Provide the (x, y) coordinate of the cell's center where the given text is located.  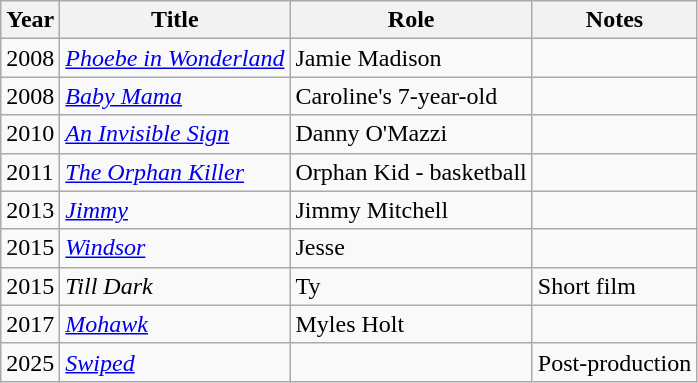
Orphan Kid - basketball (411, 172)
Swiped (175, 362)
Danny O'Mazzi (411, 134)
Jimmy Mitchell (411, 210)
An Invisible Sign (175, 134)
Caroline's 7-year-old (411, 96)
Baby Mama (175, 96)
Jesse (411, 248)
Myles Holt (411, 324)
Jamie Madison (411, 58)
Year (30, 20)
Role (411, 20)
Short film (614, 286)
Jimmy (175, 210)
2013 (30, 210)
2025 (30, 362)
Title (175, 20)
Phoebe in Wonderland (175, 58)
2010 (30, 134)
2017 (30, 324)
The Orphan Killer (175, 172)
Post-production (614, 362)
Till Dark (175, 286)
Notes (614, 20)
Mohawk (175, 324)
Windsor (175, 248)
2011 (30, 172)
Ty (411, 286)
